Detect which cell encompasses the target text, then output its (x, y) center coordinate. 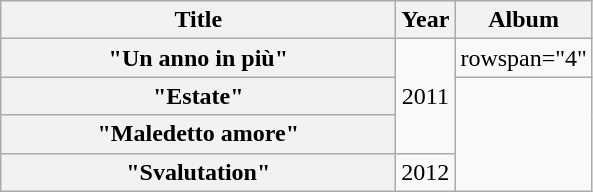
"Svalutation" (198, 172)
"Maledetto amore" (198, 134)
Title (198, 20)
2011 (426, 96)
"Estate" (198, 96)
Year (426, 20)
rowspan="4" (524, 58)
2012 (426, 172)
"Un anno in più" (198, 58)
Album (524, 20)
